Extract the [X, Y] coordinate from the center of the cell holding the provided text.  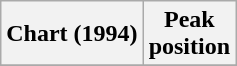
Chart (1994) [72, 34]
Peakposition [189, 34]
